Detect which cell encompasses the target text, then output its (x, y) center coordinate. 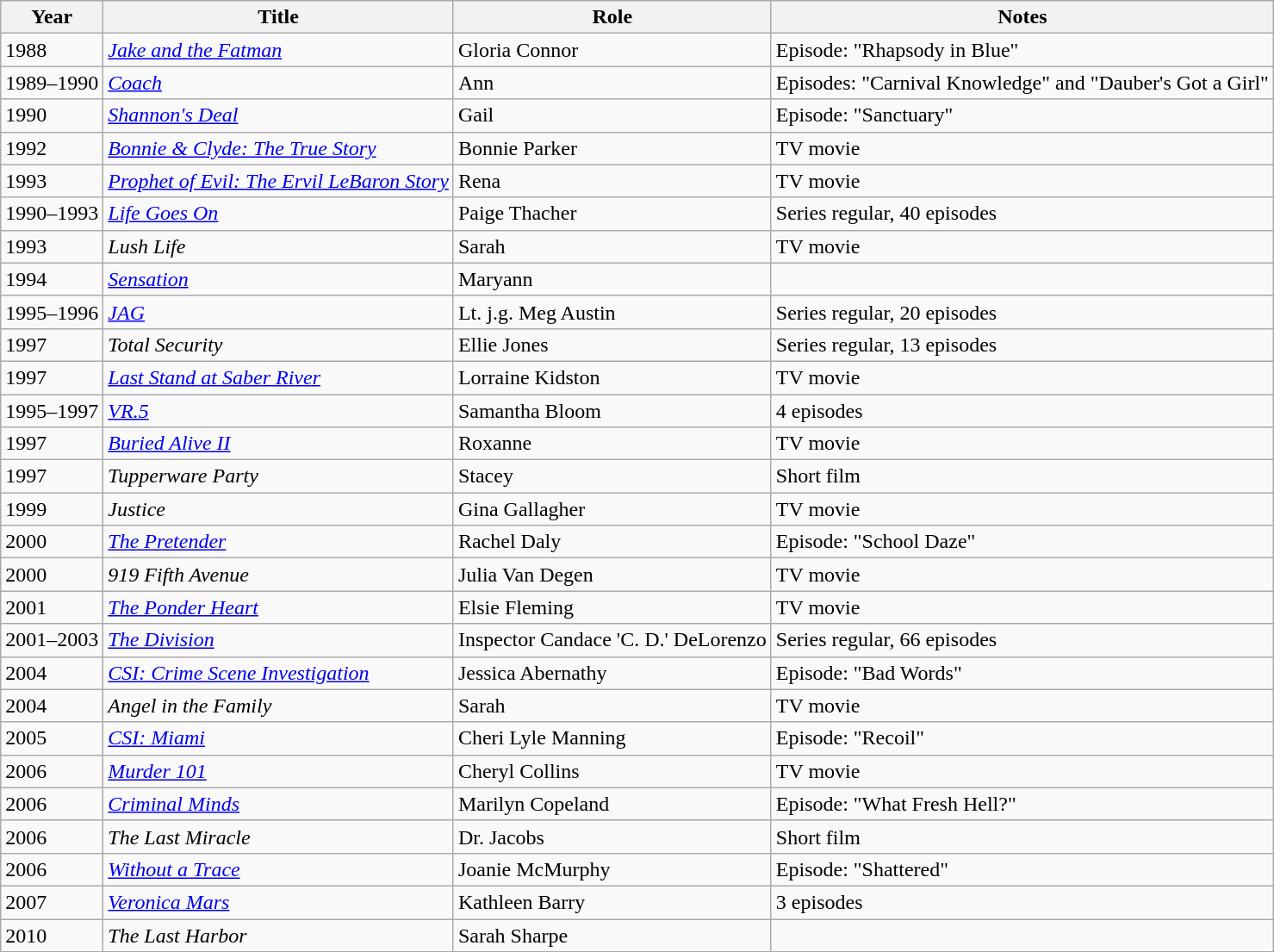
Bonnie Parker (612, 148)
Gail (612, 115)
Buried Alive II (279, 444)
Murder 101 (279, 771)
3 episodes (1022, 902)
VR.5 (279, 411)
Dr. Jacobs (612, 837)
Year (52, 17)
Title (279, 17)
4 episodes (1022, 411)
2005 (52, 738)
Justice (279, 509)
Notes (1022, 17)
2001 (52, 607)
Samantha Bloom (612, 411)
1995–1997 (52, 411)
Cheri Lyle Manning (612, 738)
Episode: "Rhapsody in Blue" (1022, 50)
Elsie Fleming (612, 607)
Prophet of Evil: The Ervil LeBaron Story (279, 181)
Series regular, 40 episodes (1022, 214)
The Division (279, 640)
CSI: Miami (279, 738)
The Last Harbor (279, 935)
Paige Thacher (612, 214)
The Pretender (279, 542)
Jessica Abernathy (612, 673)
Ann (612, 83)
Rena (612, 181)
Episode: "Shattered" (1022, 869)
Series regular, 20 episodes (1022, 312)
Lt. j.g. Meg Austin (612, 312)
Episode: "Recoil" (1022, 738)
Marilyn Copeland (612, 804)
The Ponder Heart (279, 607)
Lush Life (279, 246)
Gloria Connor (612, 50)
Bonnie & Clyde: The True Story (279, 148)
2001–2003 (52, 640)
Episode: "What Fresh Hell?" (1022, 804)
Shannon's Deal (279, 115)
Lorraine Kidston (612, 377)
Episode: "Sanctuary" (1022, 115)
Angel in the Family (279, 706)
1999 (52, 509)
Total Security (279, 345)
JAG (279, 312)
1988 (52, 50)
Life Goes On (279, 214)
Cheryl Collins (612, 771)
Episode: "Bad Words" (1022, 673)
2007 (52, 902)
Sensation (279, 279)
Without a Trace (279, 869)
Tupperware Party (279, 476)
Episode: "School Daze" (1022, 542)
Last Stand at Saber River (279, 377)
Series regular, 13 episodes (1022, 345)
919 Fifth Avenue (279, 575)
Gina Gallagher (612, 509)
Joanie McMurphy (612, 869)
Series regular, 66 episodes (1022, 640)
1989–1990 (52, 83)
Veronica Mars (279, 902)
1992 (52, 148)
Inspector Candace 'C. D.' DeLorenzo (612, 640)
CSI: Crime Scene Investigation (279, 673)
1990 (52, 115)
1990–1993 (52, 214)
Stacey (612, 476)
Jake and the Fatman (279, 50)
Julia Van Degen (612, 575)
Sarah Sharpe (612, 935)
2010 (52, 935)
Coach (279, 83)
Rachel Daly (612, 542)
1994 (52, 279)
Criminal Minds (279, 804)
Role (612, 17)
Episodes: "Carnival Knowledge" and "Dauber's Got a Girl" (1022, 83)
The Last Miracle (279, 837)
Roxanne (612, 444)
Maryann (612, 279)
Ellie Jones (612, 345)
Kathleen Barry (612, 902)
1995–1996 (52, 312)
